Provide the (X, Y) coordinate of the cell's center where the given text is located.  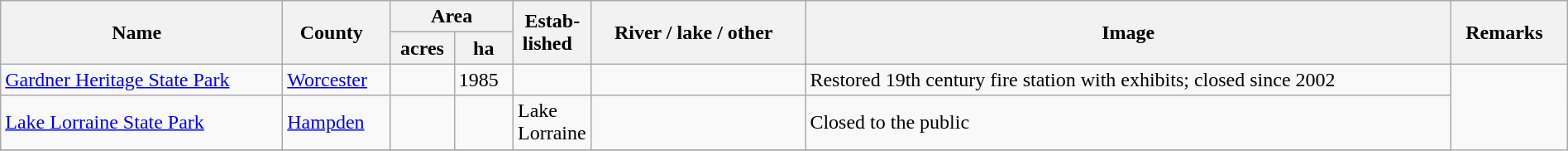
Name (142, 32)
Gardner Heritage State Park (142, 80)
Area (452, 17)
Estab- lished (552, 32)
Hampden (337, 123)
Closed to the public (1128, 123)
County (337, 32)
Worcester (337, 80)
Lake Lorraine (552, 123)
1985 (483, 80)
Lake Lorraine State Park (142, 123)
Remarks (1510, 32)
ha (483, 48)
Image (1128, 32)
River / lake / other (698, 32)
Restored 19th century fire station with exhibits; closed since 2002 (1128, 80)
acres (422, 48)
